Find where the given text appears and provide that cell's center as (x, y) coordinate. 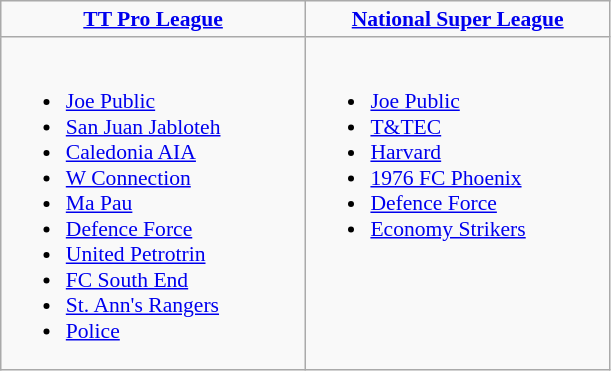
Joe PublicSan Juan JablotehCaledonia AIAW ConnectionMa PauDefence ForceUnited PetrotrinFC South EndSt. Ann's RangersPolice (154, 204)
Joe PublicT&TECHarvard1976 FC PhoenixDefence ForceEconomy Strikers (458, 204)
TT Pro League (154, 19)
National Super League (458, 19)
